Search for the cell housing the specified text and yield its (x, y) center coordinate. 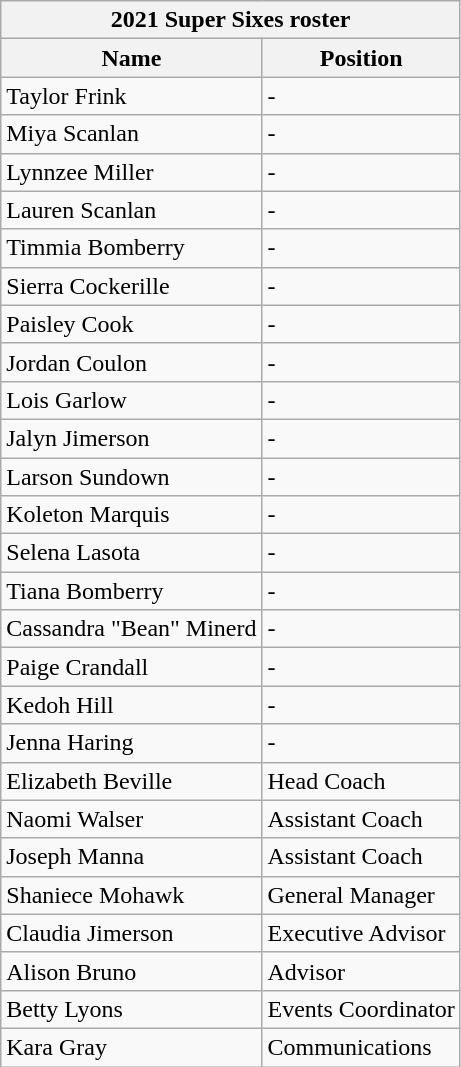
Alison Bruno (132, 971)
Jalyn Jimerson (132, 438)
Lois Garlow (132, 400)
Larson Sundown (132, 477)
Miya Scanlan (132, 134)
Cassandra "Bean" Minerd (132, 629)
Communications (361, 1047)
Lynnzee Miller (132, 172)
Jenna Haring (132, 743)
Executive Advisor (361, 933)
Shaniece Mohawk (132, 895)
Jordan Coulon (132, 362)
Advisor (361, 971)
Koleton Marquis (132, 515)
Paisley Cook (132, 324)
General Manager (361, 895)
Tiana Bomberry (132, 591)
Taylor Frink (132, 96)
Naomi Walser (132, 819)
Elizabeth Beville (132, 781)
Events Coordinator (361, 1009)
Sierra Cockerille (132, 286)
Joseph Manna (132, 857)
Position (361, 58)
Kara Gray (132, 1047)
Paige Crandall (132, 667)
Kedoh Hill (132, 705)
Betty Lyons (132, 1009)
Lauren Scanlan (132, 210)
Claudia Jimerson (132, 933)
Name (132, 58)
2021 Super Sixes roster (231, 20)
Head Coach (361, 781)
Timmia Bomberry (132, 248)
Selena Lasota (132, 553)
